Provide the [x, y] coordinate of the cell's center where the given text is located.  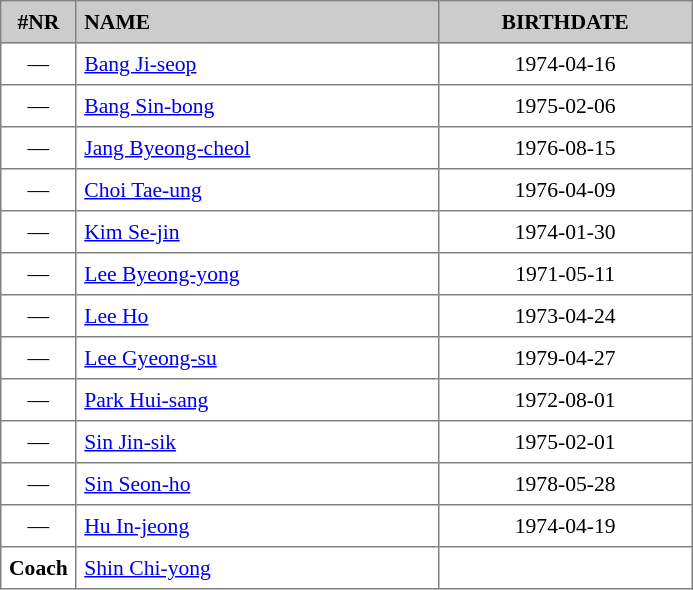
Lee Gyeong-su [257, 358]
1975-02-01 [565, 442]
1971-05-11 [565, 274]
Lee Byeong-yong [257, 274]
1978-05-28 [565, 484]
1974-01-30 [565, 232]
Bang Ji-seop [257, 64]
1975-02-06 [565, 106]
1972-08-01 [565, 400]
Park Hui-sang [257, 400]
1973-04-24 [565, 316]
1974-04-16 [565, 64]
Sin Jin-sik [257, 442]
BIRTHDATE [565, 22]
Coach [38, 568]
Kim Se-jin [257, 232]
1979-04-27 [565, 358]
Lee Ho [257, 316]
Choi Tae-ung [257, 190]
1974-04-19 [565, 526]
Sin Seon-ho [257, 484]
1976-08-15 [565, 148]
Hu In-jeong [257, 526]
#NR [38, 22]
Bang Sin-bong [257, 106]
NAME [257, 22]
Jang Byeong-cheol [257, 148]
Shin Chi-yong [257, 568]
1976-04-09 [565, 190]
